From the cell containing the given text, extract its center point as [X, Y] coordinate. 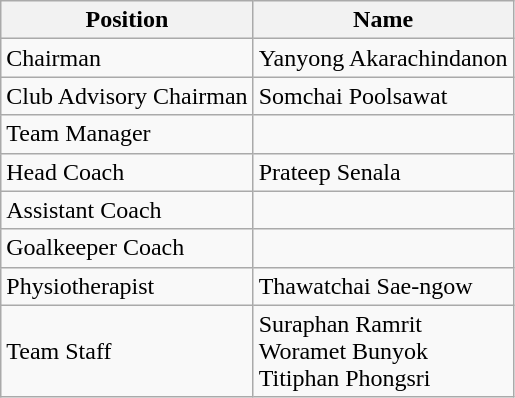
Team Staff [127, 351]
Yanyong Akarachindanon [383, 58]
Club Advisory Chairman [127, 96]
Suraphan Ramrit Woramet Bunyok Titiphan Phongsri [383, 351]
Physiotherapist [127, 286]
Chairman [127, 58]
Head Coach [127, 172]
Goalkeeper Coach [127, 248]
Position [127, 20]
Name [383, 20]
Team Manager [127, 134]
Somchai Poolsawat [383, 96]
Prateep Senala [383, 172]
Assistant Coach [127, 210]
Thawatchai Sae-ngow [383, 286]
